Return (x, y) of the center of cell containing provided text 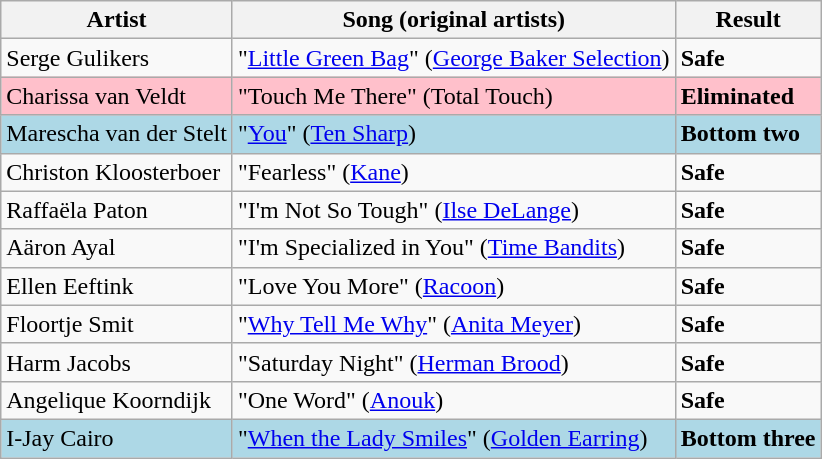
Result (748, 20)
Christon Kloosterboer (117, 172)
"Why Tell Me Why" (Anita Meyer) (454, 324)
Bottom two (748, 134)
"Touch Me There" (Total Touch) (454, 96)
"Fearless" (Kane) (454, 172)
Charissa van Veldt (117, 96)
"One Word" (Anouk) (454, 400)
Harm Jacobs (117, 362)
Floortje Smit (117, 324)
"I'm Specialized in You" (Time Bandits) (454, 248)
Serge Gulikers (117, 58)
I-Jay Cairo (117, 438)
"Love You More" (Racoon) (454, 286)
Angelique Koorndijk (117, 400)
Artist (117, 20)
"I'm Not So Tough" (Ilse DeLange) (454, 210)
"Saturday Night" (Herman Brood) (454, 362)
"When the Lady Smiles" (Golden Earring) (454, 438)
"You" (Ten Sharp) (454, 134)
"Little Green Bag" (George Baker Selection) (454, 58)
Aäron Ayal (117, 248)
Marescha van der Stelt (117, 134)
Ellen Eeftink (117, 286)
Song (original artists) (454, 20)
Bottom three (748, 438)
Raffaëla Paton (117, 210)
Eliminated (748, 96)
